Output the [X, Y] coordinate of the center of the cell containing the given text.  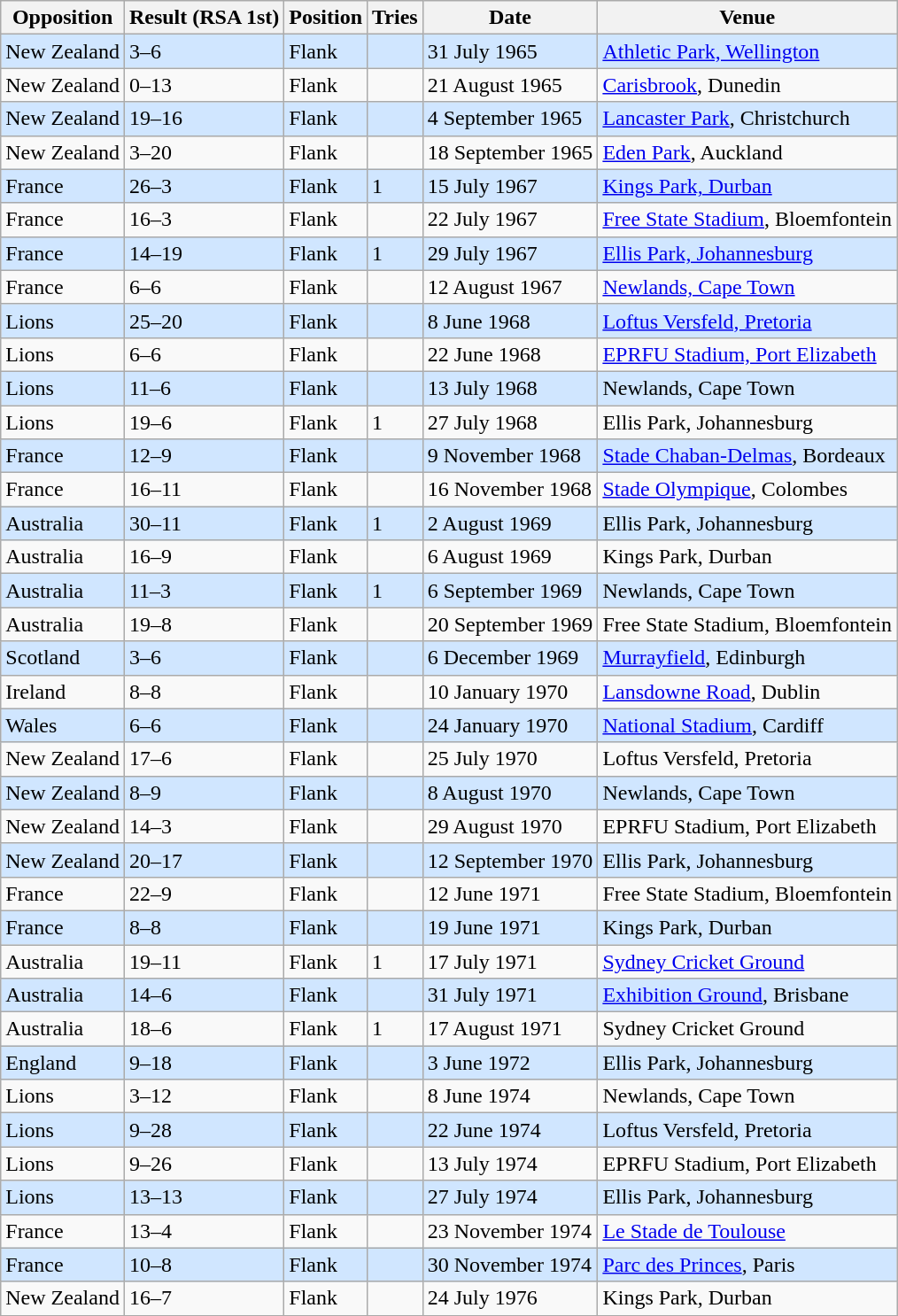
17 July 1971 [510, 961]
12–9 [204, 456]
11–3 [204, 591]
Ireland [63, 692]
9 November 1968 [510, 456]
8 June 1974 [510, 1096]
22 June 1974 [510, 1130]
17 August 1971 [510, 1029]
10–8 [204, 1265]
29 July 1967 [510, 253]
Stade Olympique, Colombes [747, 490]
14–6 [204, 995]
16–9 [204, 557]
3 June 1972 [510, 1063]
8–9 [204, 793]
Athletic Park, Wellington [747, 51]
27 July 1974 [510, 1197]
8 August 1970 [510, 793]
Venue [747, 18]
3–12 [204, 1096]
England [63, 1063]
15 July 1967 [510, 186]
30 November 1974 [510, 1265]
16–7 [204, 1298]
16–11 [204, 490]
17–6 [204, 759]
16–3 [204, 220]
25–20 [204, 321]
9–26 [204, 1164]
12 September 1970 [510, 860]
Date [510, 18]
21 August 1965 [510, 85]
Result (RSA 1st) [204, 18]
4 September 1965 [510, 119]
Lancaster Park, Christchurch [747, 119]
29 August 1970 [510, 826]
2 August 1969 [510, 523]
16 November 1968 [510, 490]
30–11 [204, 523]
9–18 [204, 1063]
24 July 1976 [510, 1298]
Position [326, 18]
19 June 1971 [510, 927]
Eden Park, Auckland [747, 152]
National Stadium, Cardiff [747, 725]
12 June 1971 [510, 894]
20–17 [204, 860]
13 July 1968 [510, 388]
6 September 1969 [510, 591]
20 September 1969 [510, 624]
Stade Chaban-Delmas, Bordeaux [747, 456]
19–11 [204, 961]
14–3 [204, 826]
22 June 1968 [510, 354]
18–6 [204, 1029]
31 July 1971 [510, 995]
31 July 1965 [510, 51]
8 June 1968 [510, 321]
11–6 [204, 388]
Le Stade de Toulouse [747, 1231]
Parc des Princes, Paris [747, 1265]
19–16 [204, 119]
Scotland [63, 658]
13–13 [204, 1197]
Opposition [63, 18]
19–6 [204, 422]
19–8 [204, 624]
3–20 [204, 152]
6 December 1969 [510, 658]
12 August 1967 [510, 287]
Lansdowne Road, Dublin [747, 692]
0–13 [204, 85]
13 July 1974 [510, 1164]
25 July 1970 [510, 759]
Wales [63, 725]
Murrayfield, Edinburgh [747, 658]
13–4 [204, 1231]
Tries [395, 18]
27 July 1968 [510, 422]
6 August 1969 [510, 557]
22–9 [204, 894]
23 November 1974 [510, 1231]
22 July 1967 [510, 220]
10 January 1970 [510, 692]
24 January 1970 [510, 725]
9–28 [204, 1130]
18 September 1965 [510, 152]
Exhibition Ground, Brisbane [747, 995]
Carisbrook, Dunedin [747, 85]
14–19 [204, 253]
26–3 [204, 186]
